Locate the cell with the specified text and output its [X, Y] center coordinate. 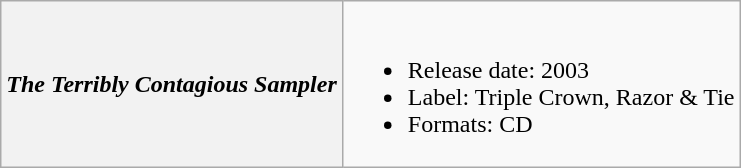
The Terribly Contagious Sampler [172, 84]
Release date: 2003Label: Triple Crown, Razor & TieFormats: CD [541, 84]
